Capture the cell that displays the provided text and extract its (x, y) central coordinate. 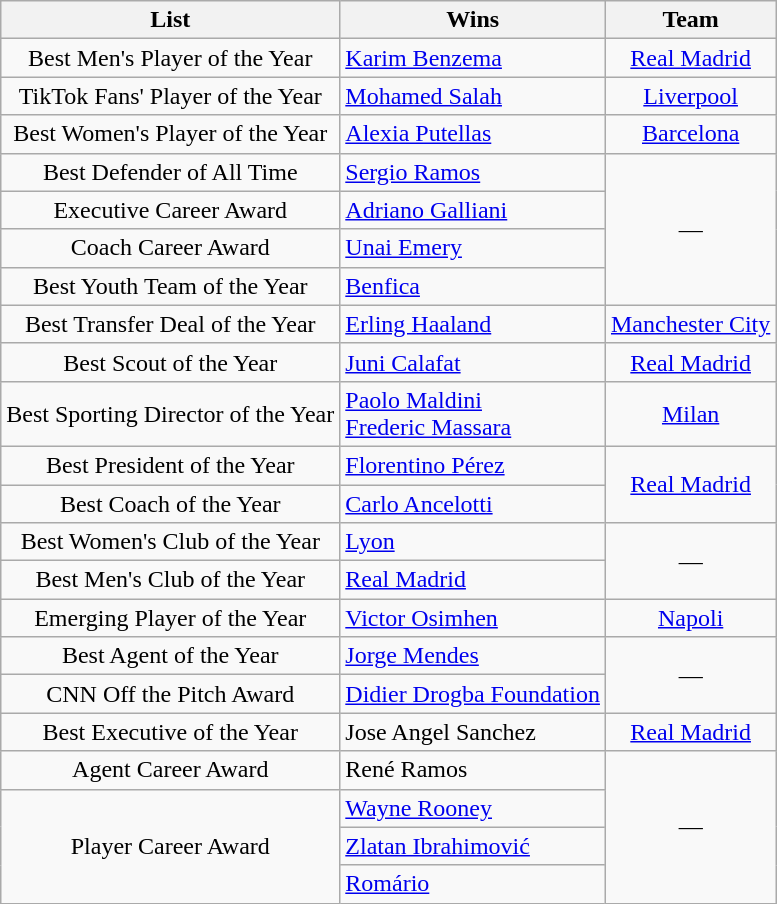
Best Women's Player of the Year (170, 134)
Best Agent of the Year (170, 656)
Manchester City (690, 324)
Jose Angel Sanchez (473, 732)
Agent Career Award (170, 770)
Zlatan Ibrahimović (473, 846)
Executive Career Award (170, 210)
René Ramos (473, 770)
Barcelona (690, 134)
Best Transfer Deal of the Year (170, 324)
Team (690, 20)
CNN Off the Pitch Award (170, 694)
Wins (473, 20)
Romário (473, 884)
Paolo Maldini Frederic Massara (473, 414)
Player Career Award (170, 846)
Jorge Mendes (473, 656)
Karim Benzema (473, 58)
Wayne Rooney (473, 808)
Unai Emery (473, 248)
Best Men's Club of the Year (170, 580)
Juni Calafat (473, 362)
Best Executive of the Year (170, 732)
Best President of the Year (170, 465)
Best Men's Player of the Year (170, 58)
Florentino Pérez (473, 465)
Coach Career Award (170, 248)
Liverpool (690, 96)
Napoli (690, 618)
Alexia Putellas (473, 134)
Adriano Galliani (473, 210)
Best Defender of All Time (170, 172)
Lyon (473, 542)
Erling Haaland (473, 324)
Mohamed Salah (473, 96)
Milan (690, 414)
List (170, 20)
Emerging Player of the Year (170, 618)
Benfica (473, 286)
Sergio Ramos (473, 172)
Didier Drogba Foundation (473, 694)
Best Scout of the Year (170, 362)
Best Women's Club of the Year (170, 542)
Carlo Ancelotti (473, 503)
Best Sporting Director of the Year (170, 414)
Best Coach of the Year (170, 503)
TikTok Fans' Player of the Year (170, 96)
Victor Osimhen (473, 618)
Best Youth Team of the Year (170, 286)
